Find where the given text appears and provide that cell's center as [x, y] coordinate. 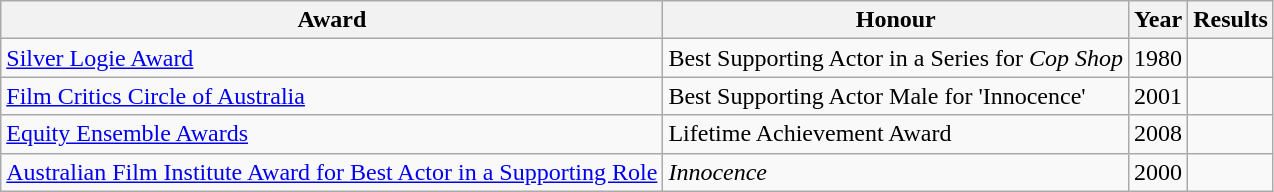
2008 [1158, 134]
Best Supporting Actor in a Series for Cop Shop [896, 58]
Film Critics Circle of Australia [332, 96]
Honour [896, 20]
2001 [1158, 96]
1980 [1158, 58]
2000 [1158, 172]
Australian Film Institute Award for Best Actor in a Supporting Role [332, 172]
Results [1231, 20]
Lifetime Achievement Award [896, 134]
Best Supporting Actor Male for 'Innocence' [896, 96]
Year [1158, 20]
Award [332, 20]
Equity Ensemble Awards [332, 134]
Innocence [896, 172]
Silver Logie Award [332, 58]
